Capture the cell that displays the provided text and extract its [X, Y] central coordinate. 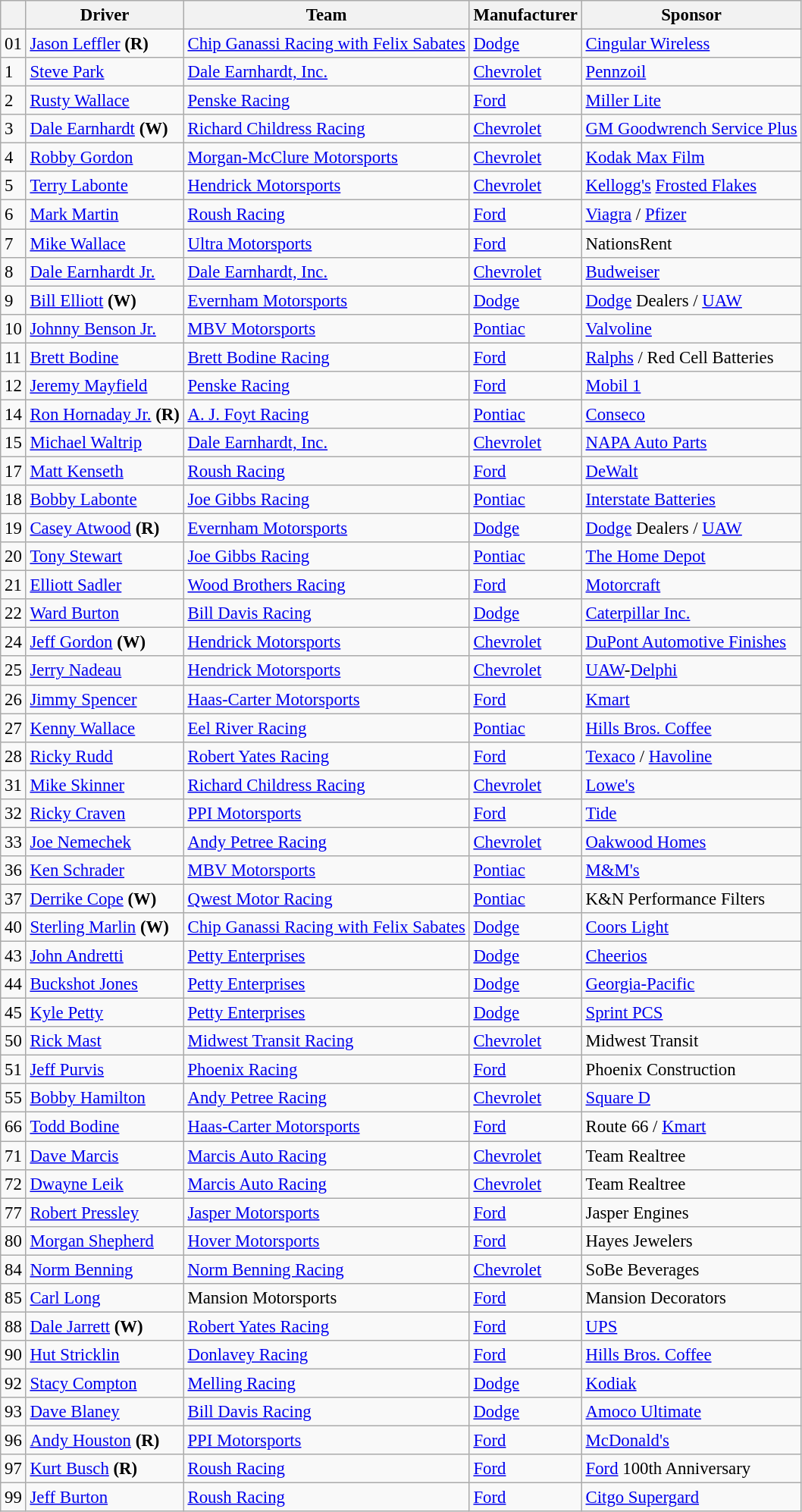
Oakwood Homes [691, 842]
20 [14, 557]
DuPont Automotive Finishes [691, 642]
99 [14, 1498]
McDonald's [691, 1441]
5 [14, 186]
Norm Benning [105, 1269]
Mobil 1 [691, 386]
17 [14, 471]
92 [14, 1383]
Hayes Jewelers [691, 1241]
Robby Gordon [105, 158]
Elliott Sadler [105, 585]
Caterpillar Inc. [691, 613]
85 [14, 1298]
Joe Nemechek [105, 842]
Ron Hornaday Jr. (R) [105, 414]
Miller Lite [691, 101]
Driver [105, 15]
10 [14, 328]
Andy Houston (R) [105, 1441]
A. J. Foyt Racing [326, 414]
Jeff Purvis [105, 1070]
Johnny Benson Jr. [105, 328]
14 [14, 414]
Team [326, 15]
Melling Racing [326, 1383]
Ford 100th Anniversary [691, 1469]
Hut Stricklin [105, 1355]
21 [14, 585]
31 [14, 785]
Dave Marcis [105, 1156]
K&N Performance Filters [691, 899]
Kenny Wallace [105, 728]
Bobby Hamilton [105, 1099]
43 [14, 956]
Georgia-Pacific [691, 984]
Terry Labonte [105, 186]
Eel River Racing [326, 728]
NAPA Auto Parts [691, 443]
18 [14, 500]
Kellogg's Frosted Flakes [691, 186]
Sterling Marlin (W) [105, 927]
Square D [691, 1099]
Jasper Engines [691, 1212]
84 [14, 1269]
John Andretti [105, 956]
Mansion Decorators [691, 1298]
Dwayne Leik [105, 1184]
Stacy Compton [105, 1383]
Dale Earnhardt (W) [105, 129]
Conseco [691, 414]
Valvoline [691, 328]
40 [14, 927]
Wood Brothers Racing [326, 585]
25 [14, 671]
M&M's [691, 870]
Ricky Rudd [105, 756]
Coors Light [691, 927]
Tide [691, 814]
Pennzoil [691, 72]
Michael Waltrip [105, 443]
9 [14, 300]
Kyle Petty [105, 1013]
Ward Burton [105, 613]
Ken Schrader [105, 870]
80 [14, 1241]
DeWalt [691, 471]
77 [14, 1212]
90 [14, 1355]
Buckshot Jones [105, 984]
Rusty Wallace [105, 101]
Midwest Transit Racing [326, 1041]
96 [14, 1441]
Mike Wallace [105, 243]
Sponsor [691, 15]
Midwest Transit [691, 1041]
Derrike Cope (W) [105, 899]
72 [14, 1184]
Kodak Max Film [691, 158]
Hover Motorsports [326, 1241]
Morgan Shepherd [105, 1241]
Amoco Ultimate [691, 1412]
NationsRent [691, 243]
Sprint PCS [691, 1013]
Brett Bodine [105, 357]
32 [14, 814]
Dale Earnhardt Jr. [105, 271]
88 [14, 1326]
97 [14, 1469]
Lowe's [691, 785]
GM Goodwrench Service Plus [691, 129]
Ricky Craven [105, 814]
UPS [691, 1326]
The Home Depot [691, 557]
Donlavey Racing [326, 1355]
Jeff Gordon (W) [105, 642]
Casey Atwood (R) [105, 529]
Viagra / Pfizer [691, 215]
12 [14, 386]
22 [14, 613]
1 [14, 72]
Kodiak [691, 1383]
26 [14, 699]
Cingular Wireless [691, 44]
Route 66 / Kmart [691, 1127]
Dale Jarrett (W) [105, 1326]
UAW-Delphi [691, 671]
Kurt Busch (R) [105, 1469]
44 [14, 984]
Texaco / Havoline [691, 756]
Matt Kenseth [105, 471]
Mike Skinner [105, 785]
Norm Benning Racing [326, 1269]
93 [14, 1412]
Robert Pressley [105, 1212]
01 [14, 44]
Motorcraft [691, 585]
Mark Martin [105, 215]
Steve Park [105, 72]
Jasper Motorsports [326, 1212]
15 [14, 443]
36 [14, 870]
27 [14, 728]
Carl Long [105, 1298]
24 [14, 642]
Brett Bodine Racing [326, 357]
19 [14, 529]
Phoenix Racing [326, 1070]
11 [14, 357]
SoBe Beverages [691, 1269]
Todd Bodine [105, 1127]
45 [14, 1013]
33 [14, 842]
Rick Mast [105, 1041]
Tony Stewart [105, 557]
Ultra Motorsports [326, 243]
Mansion Motorsports [326, 1298]
55 [14, 1099]
28 [14, 756]
Manufacturer [525, 15]
Jerry Nadeau [105, 671]
Morgan-McClure Motorsports [326, 158]
Citgo Supergard [691, 1498]
Qwest Motor Racing [326, 899]
51 [14, 1070]
Kmart [691, 699]
3 [14, 129]
Phoenix Construction [691, 1070]
Jason Leffler (R) [105, 44]
7 [14, 243]
Bill Elliott (W) [105, 300]
Budweiser [691, 271]
Jimmy Spencer [105, 699]
Jeff Burton [105, 1498]
4 [14, 158]
Ralphs / Red Cell Batteries [691, 357]
66 [14, 1127]
50 [14, 1041]
Cheerios [691, 956]
2 [14, 101]
Bobby Labonte [105, 500]
Jeremy Mayfield [105, 386]
8 [14, 271]
6 [14, 215]
37 [14, 899]
Dave Blaney [105, 1412]
71 [14, 1156]
Interstate Batteries [691, 500]
